Output the (x, y) coordinate of the center of the cell containing the given text.  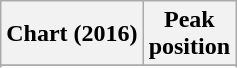
Chart (2016) (72, 34)
Peak position (189, 34)
